Locate the cell with the specified text and output its [x, y] center coordinate. 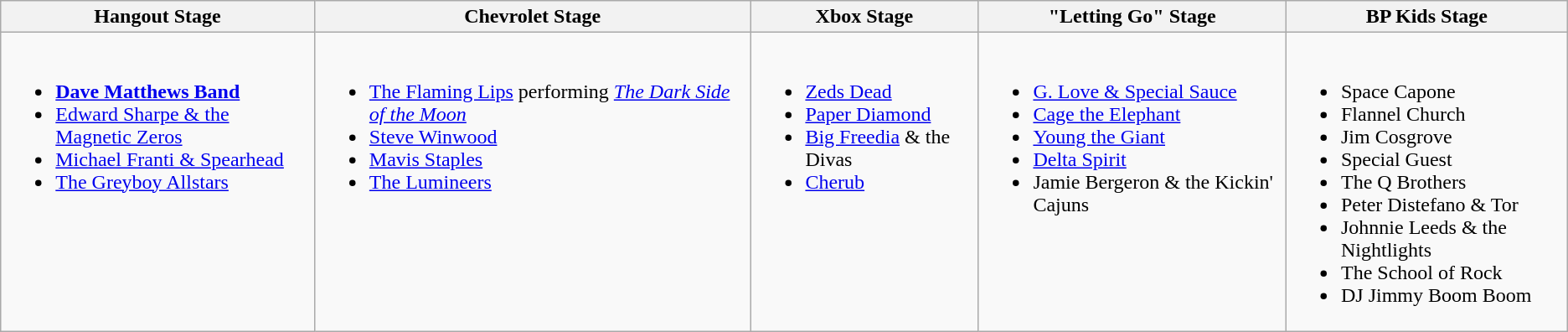
The Flaming Lips performing The Dark Side of the MoonSteve WinwoodMavis StaplesThe Lumineers [533, 182]
G. Love & Special SauceCage the ElephantYoung the GiantDelta SpiritJamie Bergeron & the Kickin' Cajuns [1132, 182]
Chevrolet Stage [533, 17]
Xbox Stage [864, 17]
Zeds DeadPaper DiamondBig Freedia & the DivasCherub [864, 182]
Hangout Stage [157, 17]
"Letting Go" Stage [1132, 17]
BP Kids Stage [1426, 17]
Dave Matthews BandEdward Sharpe & the Magnetic ZerosMichael Franti & SpearheadThe Greyboy Allstars [157, 182]
